Provide the [X, Y] coordinate of the cell's center where the given text is located.  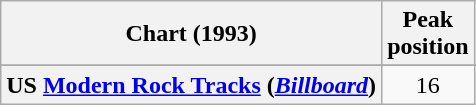
16 [428, 85]
Peakposition [428, 34]
US Modern Rock Tracks (Billboard) [192, 85]
Chart (1993) [192, 34]
